Return (x, y) of the center of cell containing provided text 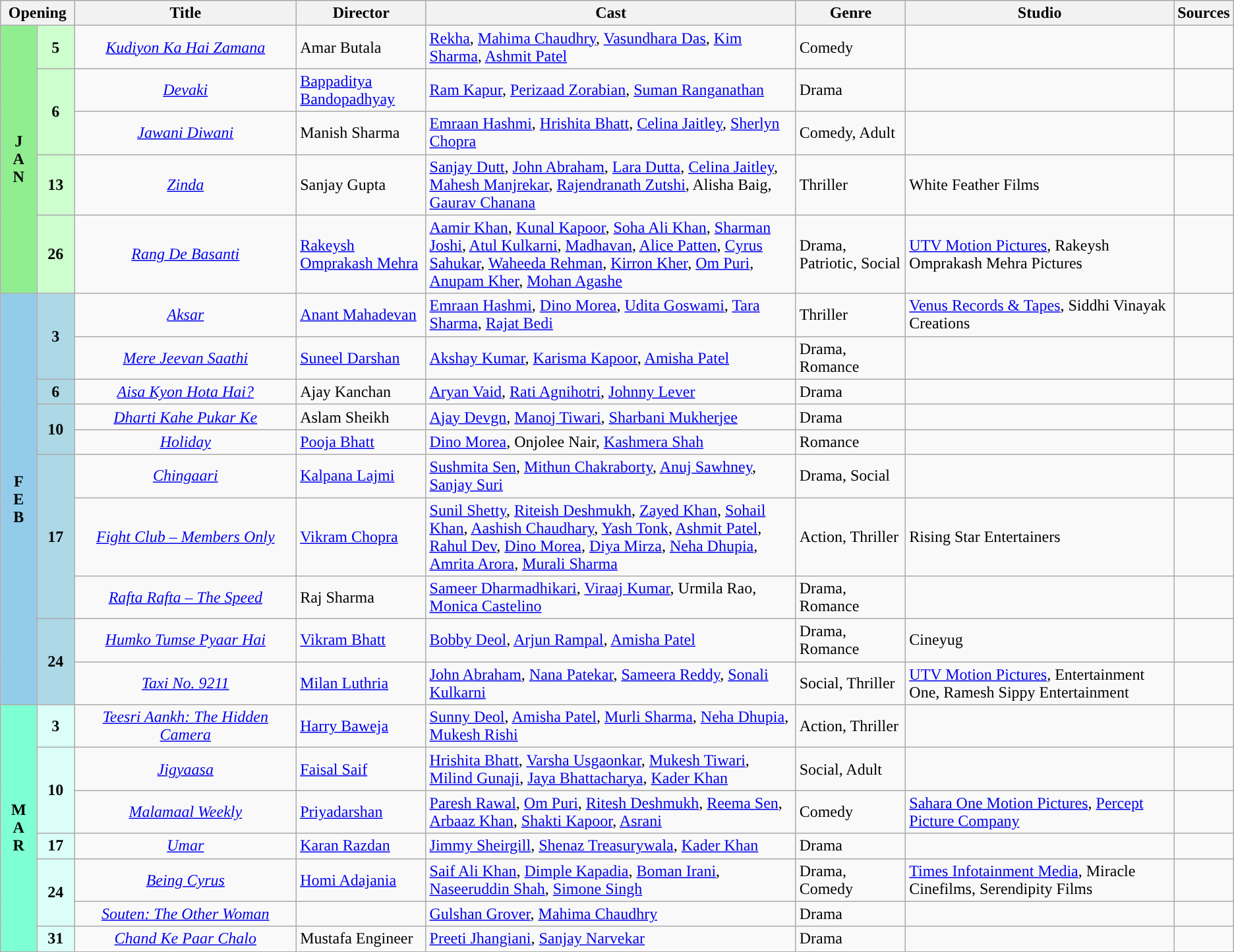
Fight Club – Members Only (186, 537)
Paresh Rawal, Om Puri, Ritesh Deshmukh, Reema Sen, Arbaaz Khan, Shakti Kapoor, Asrani (610, 812)
Rakeysh Omprakash Mehra (361, 254)
5 (55, 47)
Romance (850, 442)
White Feather Films (1040, 185)
Jawani Diwani (186, 133)
Venus Records & Tapes, Siddhi Vinayak Creations (1040, 315)
26 (55, 254)
UTV Motion Pictures, Rakeysh Omprakash Mehra Pictures (1040, 254)
Rising Star Entertainers (1040, 537)
Ram Kapur, Perizaad Zorabian, Suman Ranganathan (610, 90)
Sanjay Dutt, John Abraham, Lara Dutta, Celina Jaitley, Mahesh Manjrekar, Rajendranath Zutshi, Alisha Baig, Gaurav Chanana (610, 185)
Bobby Deol, Arjun Rampal, Amisha Patel (610, 641)
Cineyug (1040, 641)
Manish Sharma (361, 133)
Karan Razdan (361, 846)
Priyadarshan (361, 812)
Saif Ali Khan, Dimple Kapadia, Boman Irani, Naseeruddin Shah, Simone Singh (610, 879)
John Abraham, Nana Patekar, Sameera Reddy, Sonali Kulkarni (610, 683)
Emraan Hashmi, Dino Morea, Udita Goswami, Tara Sharma, Rajat Bedi (610, 315)
Dharti Kahe Pukar Ke (186, 417)
Times Infotainment Media, Miracle Cinefilms, Serendipity Films (1040, 879)
Genre (850, 13)
Vikram Bhatt (361, 641)
Opening (38, 13)
Milan Luthria (361, 683)
Aryan Vaid, Rati Agnihotri, Johnny Lever (610, 392)
Bappaditya Bandopadhyay (361, 90)
Souten: The Other Woman (186, 914)
Jimmy Sheirgill, Shenaz Treasurywala, Kader Khan (610, 846)
Comedy, Adult (850, 133)
Cast (610, 13)
JAN (18, 160)
Drama, Patriotic, Social (850, 254)
Vikram Chopra (361, 537)
Jigyaasa (186, 769)
MAR (18, 828)
Rang De Basanti (186, 254)
Akshay Kumar, Karisma Kapoor, Amisha Patel (610, 357)
31 (55, 939)
Aksar (186, 315)
Preeti Jhangiani, Sanjay Narvekar (610, 939)
Hrishita Bhatt, Varsha Usgaonkar, Mukesh Tiwari, Milind Gunaji, Jaya Bhattacharya, Kader Khan (610, 769)
Sushmita Sen, Mithun Chakraborty, Anuj Sawhney, Sanjay Suri (610, 476)
Dino Morea, Onjolee Nair, Kashmera Shah (610, 442)
Being Cyrus (186, 879)
Taxi No. 9211 (186, 683)
Rafta Rafta – The Speed (186, 597)
Humko Tumse Pyaar Hai (186, 641)
Pooja Bhatt (361, 442)
Teesri Aankh: The Hidden Camera (186, 727)
Drama, Social (850, 476)
Drama, Comedy (850, 879)
Sameer Dharmadhikari, Viraaj Kumar, Urmila Rao, Monica Castelino (610, 597)
Sources (1204, 13)
Social, Thriller (850, 683)
Studio (1040, 13)
FEB (18, 499)
Aisa Kyon Hota Hai? (186, 392)
Mere Jeevan Saathi (186, 357)
Kalpana Lajmi (361, 476)
Suneel Darshan (361, 357)
Mustafa Engineer (361, 939)
Gulshan Grover, Mahima Chaudhry (610, 914)
Emraan Hashmi, Hrishita Bhatt, Celina Jaitley, Sherlyn Chopra (610, 133)
Aslam Sheikh (361, 417)
Amar Butala (361, 47)
Sahara One Motion Pictures, Percept Picture Company (1040, 812)
Social, Adult (850, 769)
Anant Mahadevan (361, 315)
Raj Sharma (361, 597)
Holiday (186, 442)
Rekha, Mahima Chaudhry, Vasundhara Das, Kim Sharma, Ashmit Patel (610, 47)
Malamaal Weekly (186, 812)
Ajay Devgn, Manoj Tiwari, Sharbani Mukherjee (610, 417)
Chand Ke Paar Chalo (186, 939)
Umar (186, 846)
Title (186, 13)
Chingaari (186, 476)
Sunny Deol, Amisha Patel, Murli Sharma, Neha Dhupia, Mukesh Rishi (610, 727)
Devaki (186, 90)
Zinda (186, 185)
UTV Motion Pictures, Entertainment One, Ramesh Sippy Entertainment (1040, 683)
Faisal Saif (361, 769)
Kudiyon Ka Hai Zamana (186, 47)
Sanjay Gupta (361, 185)
13 (55, 185)
Ajay Kanchan (361, 392)
Director (361, 13)
Homi Adajania (361, 879)
Harry Baweja (361, 727)
